Determine the (X, Y) coordinate at the center of the cell enclosing the given text.  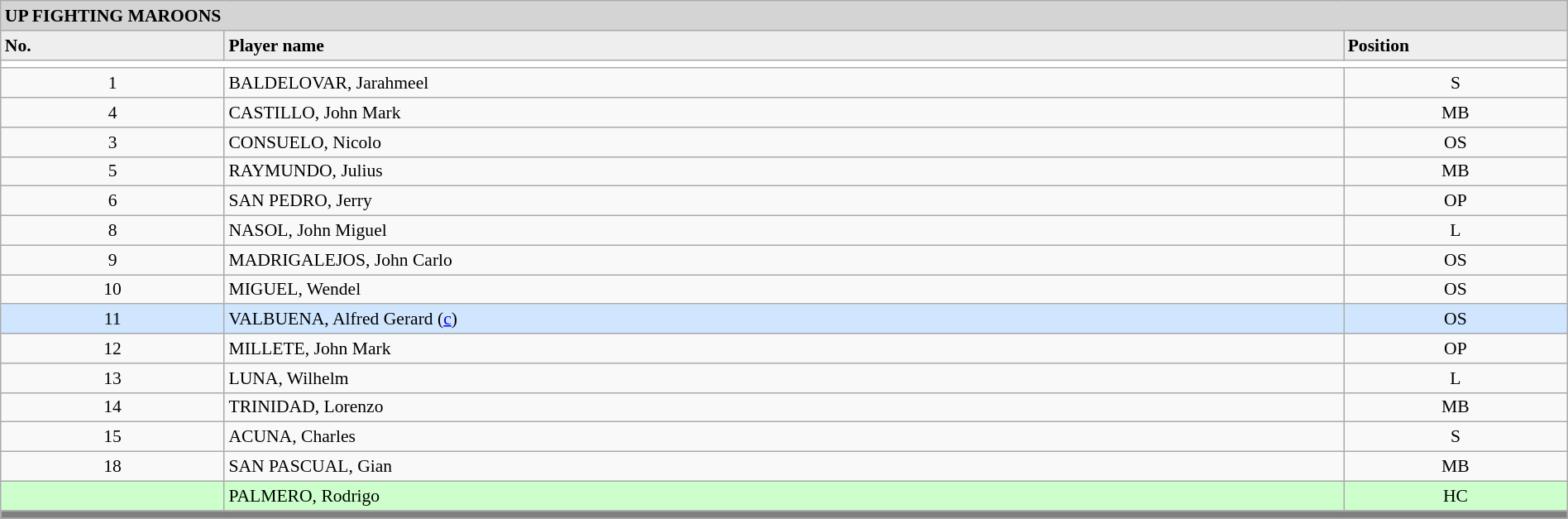
RAYMUNDO, Julius (784, 171)
BALDELOVAR, Jarahmeel (784, 84)
6 (112, 201)
14 (112, 407)
CONSUELO, Nicolo (784, 142)
TRINIDAD, Lorenzo (784, 407)
1 (112, 84)
NASOL, John Miguel (784, 231)
3 (112, 142)
4 (112, 113)
Player name (784, 46)
CASTILLO, John Mark (784, 113)
18 (112, 467)
15 (112, 437)
PALMERO, Rodrigo (784, 496)
UP FIGHTING MAROONS (784, 16)
Position (1456, 46)
MIGUEL, Wendel (784, 290)
13 (112, 378)
10 (112, 290)
No. (112, 46)
MILLETE, John Mark (784, 348)
5 (112, 171)
11 (112, 320)
HC (1456, 496)
9 (112, 260)
MADRIGALEJOS, John Carlo (784, 260)
LUNA, Wilhelm (784, 378)
SAN PEDRO, Jerry (784, 201)
SAN PASCUAL, Gian (784, 467)
VALBUENA, Alfred Gerard (c) (784, 320)
12 (112, 348)
ACUNA, Charles (784, 437)
8 (112, 231)
